Provide the [x, y] coordinate of the cell's center where the given text is located.  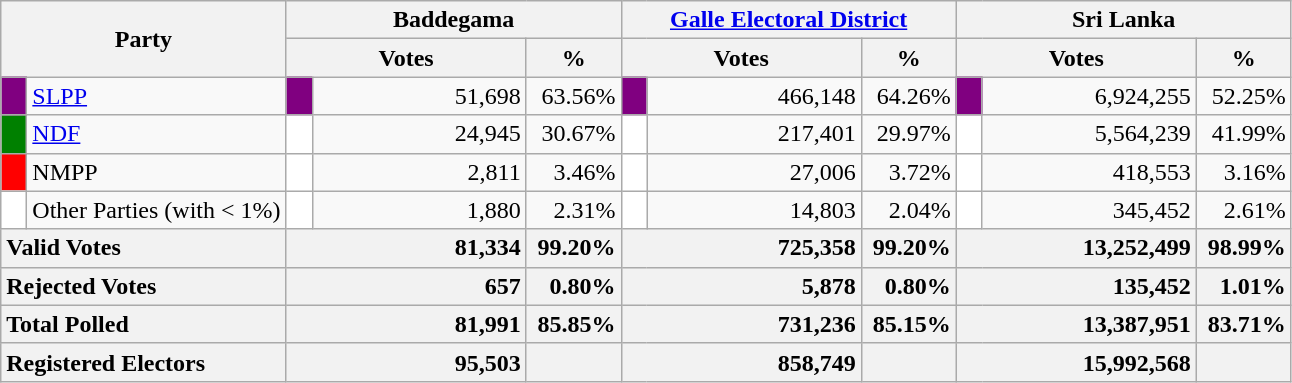
1.01% [1244, 286]
5,564,239 [1089, 134]
14,803 [754, 210]
95,503 [406, 362]
Party [144, 39]
2.04% [908, 210]
85.15% [908, 324]
858,749 [741, 362]
81,334 [406, 248]
SLPP [156, 96]
29.97% [908, 134]
83.71% [1244, 324]
5,878 [741, 286]
98.99% [1244, 248]
15,992,568 [1076, 362]
657 [406, 286]
135,452 [1076, 286]
Valid Votes [144, 248]
85.85% [574, 324]
2.31% [574, 210]
81,991 [406, 324]
725,358 [741, 248]
63.56% [574, 96]
NDF [156, 134]
30.67% [574, 134]
27,006 [754, 172]
Sri Lanka [1124, 20]
Registered Electors [144, 362]
64.26% [908, 96]
Rejected Votes [144, 286]
24,945 [419, 134]
418,553 [1089, 172]
41.99% [1244, 134]
2.61% [1244, 210]
6,924,255 [1089, 96]
51,698 [419, 96]
466,148 [754, 96]
3.16% [1244, 172]
Galle Electoral District [788, 20]
NMPP [156, 172]
3.46% [574, 172]
13,252,499 [1076, 248]
345,452 [1089, 210]
Other Parties (with < 1%) [156, 210]
731,236 [741, 324]
13,387,951 [1076, 324]
1,880 [419, 210]
2,811 [419, 172]
Total Polled [144, 324]
Baddegama [454, 20]
3.72% [908, 172]
217,401 [754, 134]
52.25% [1244, 96]
